Extract the (X, Y) coordinate from the center of the cell holding the provided text.  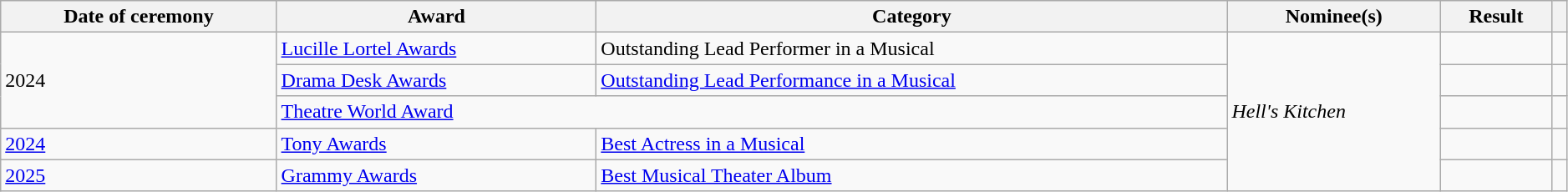
Hell's Kitchen (1334, 112)
Lucille Lortel Awards (436, 48)
Category (912, 17)
Result (1496, 17)
Tony Awards (436, 144)
Drama Desk Awards (436, 80)
Best Actress in a Musical (912, 144)
2025 (139, 175)
Date of ceremony (139, 17)
Award (436, 17)
Nominee(s) (1334, 17)
Outstanding Lead Performance in a Musical (912, 80)
Grammy Awards (436, 175)
Theatre World Award (752, 112)
Outstanding Lead Performer in a Musical (912, 48)
Best Musical Theater Album (912, 175)
